Pinpoint the cell where the given text exists, returning its [x, y] midpoint coordinate. 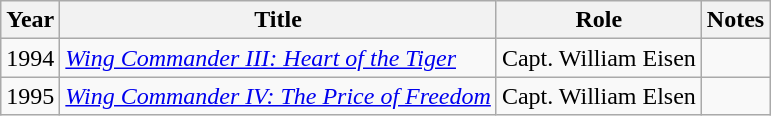
Year [30, 20]
Title [278, 20]
Capt. William Elsen [598, 96]
1995 [30, 96]
Wing Commander IV: The Price of Freedom [278, 96]
Notes [735, 20]
Role [598, 20]
Capt. William Eisen [598, 58]
1994 [30, 58]
Wing Commander III: Heart of the Tiger [278, 58]
